Return the [x, y] coordinate for the center point of the cell that contains the specified text.  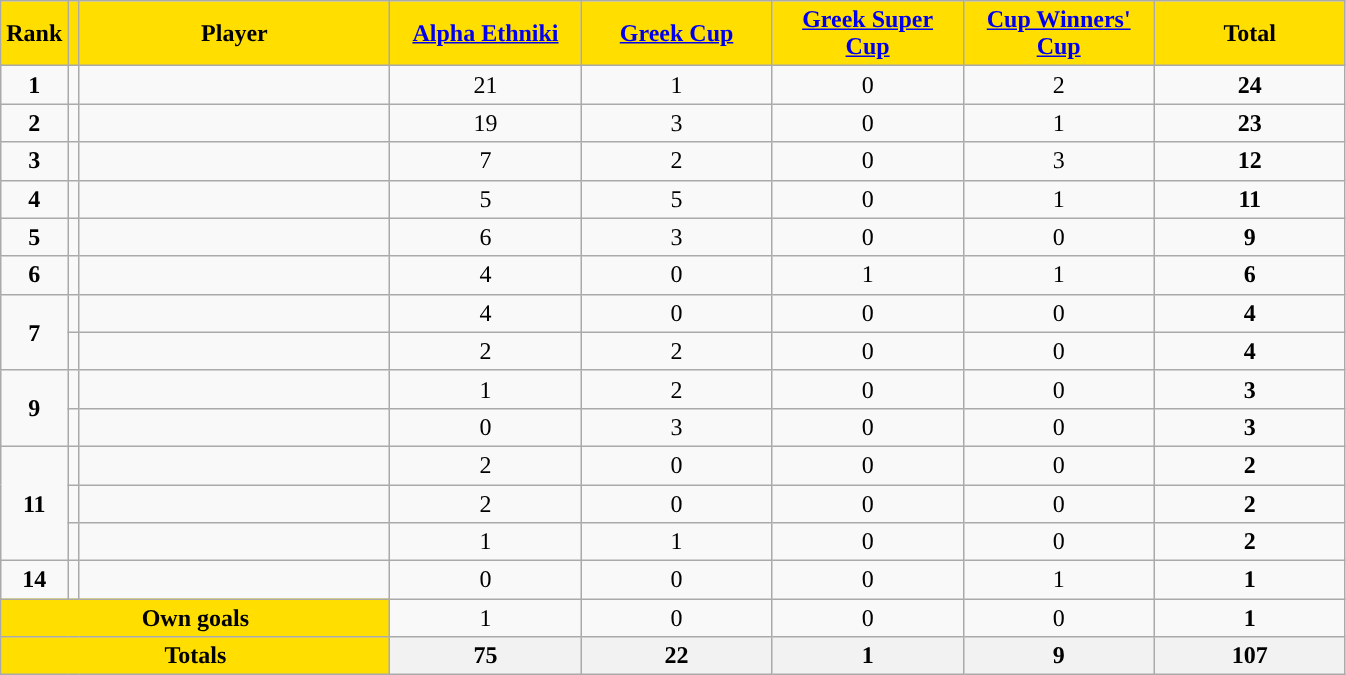
24 [1250, 85]
Greek Cup [676, 34]
14 [34, 580]
19 [486, 123]
21 [486, 85]
Rank [34, 34]
Totals [196, 656]
Own goals [196, 618]
12 [1250, 161]
Player [234, 34]
107 [1250, 656]
23 [1250, 123]
Cup Winners' Cup [1058, 34]
Alpha Ethniki [486, 34]
22 [676, 656]
Total [1250, 34]
Greek Super Cup [868, 34]
75 [486, 656]
